Pinpoint the cell where the given text exists, returning its [X, Y] midpoint coordinate. 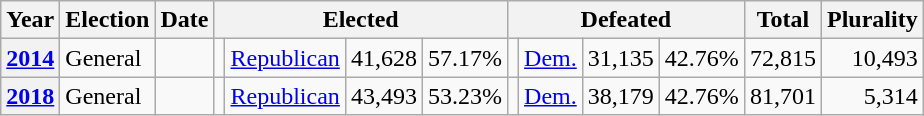
Year [30, 20]
Date [184, 20]
72,815 [782, 58]
Elected [361, 20]
2018 [30, 96]
53.23% [464, 96]
38,179 [620, 96]
Election [108, 20]
31,135 [620, 58]
57.17% [464, 58]
Plurality [872, 20]
43,493 [384, 96]
10,493 [872, 58]
81,701 [782, 96]
41,628 [384, 58]
Defeated [626, 20]
2014 [30, 58]
5,314 [872, 96]
Total [782, 20]
